Find where the given text appears and provide that cell's center as [x, y] coordinate. 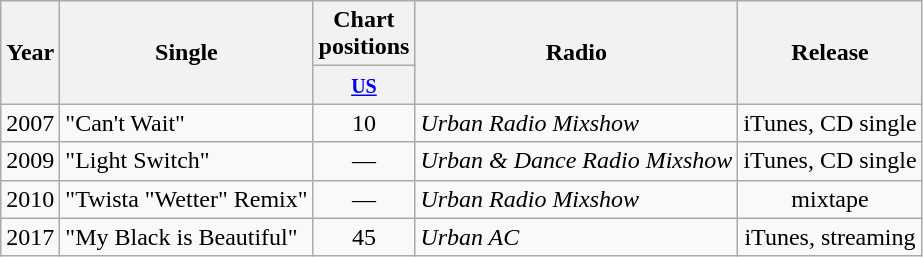
mixtape [830, 199]
Year [30, 52]
2017 [30, 237]
"Can't Wait" [186, 123]
2010 [30, 199]
Chart positions [364, 34]
"Twista "Wetter" Remix" [186, 199]
Urban & Dance Radio Mixshow [576, 161]
Radio [576, 52]
Single [186, 52]
"My Black is Beautiful" [186, 237]
Urban AC [576, 237]
10 [364, 123]
Release [830, 52]
US [364, 85]
"Light Switch" [186, 161]
45 [364, 237]
2009 [30, 161]
2007 [30, 123]
iTunes, streaming [830, 237]
